From the cell containing the given text, extract its center point as (x, y) coordinate. 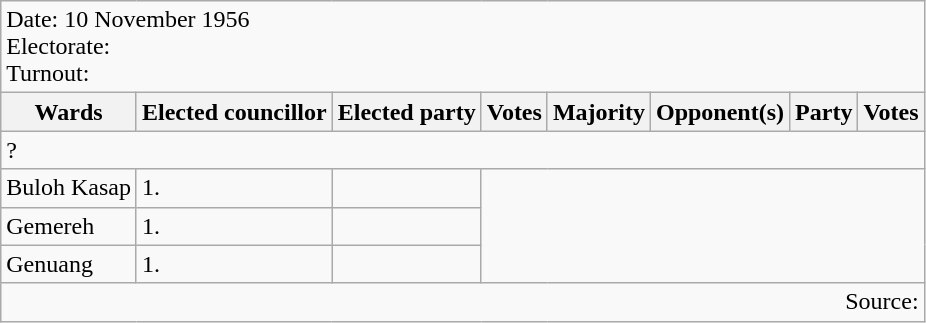
Date: 10 November 1956Electorate: Turnout: (462, 47)
Genuang (69, 264)
Elected councillor (234, 112)
Wards (69, 112)
Elected party (406, 112)
Gemereh (69, 226)
Opponent(s) (720, 112)
Party (824, 112)
Source: (462, 302)
Buloh Kasap (69, 188)
Majority (598, 112)
? (462, 150)
